Return the (x, y) coordinate for the center point of the cell that contains the specified text.  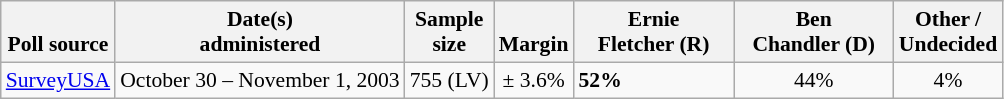
44% (814, 80)
SurveyUSA (58, 80)
October 30 – November 1, 2003 (260, 80)
BenChandler (D) (814, 32)
Margin (534, 32)
Samplesize (450, 32)
Other /Undecided (948, 32)
Date(s)administered (260, 32)
± 3.6% (534, 80)
Poll source (58, 32)
755 (LV) (450, 80)
4% (948, 80)
52% (653, 80)
ErnieFletcher (R) (653, 32)
